Determine the (x, y) coordinate at the center of the cell enclosing the given text.  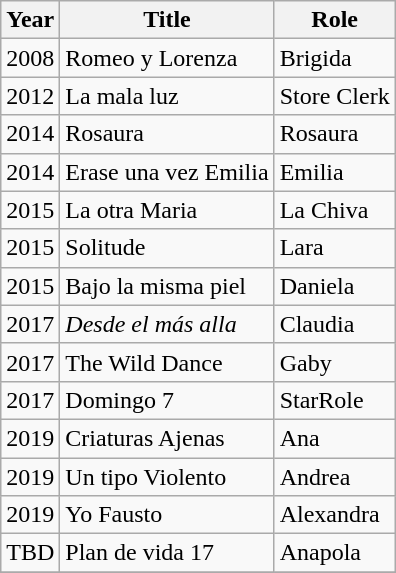
Claudia (334, 324)
StarRole (334, 400)
Lara (334, 248)
Bajo la misma piel (167, 286)
Anapola (334, 553)
2012 (30, 96)
Ana (334, 438)
Store Clerk (334, 96)
Title (167, 20)
TBD (30, 553)
La mala luz (167, 96)
Brigida (334, 58)
Emilia (334, 172)
Year (30, 20)
Daniela (334, 286)
Plan de vida 17 (167, 553)
Solitude (167, 248)
Romeo y Lorenza (167, 58)
Yo Fausto (167, 515)
Domingo 7 (167, 400)
La otra Maria (167, 210)
Desde el más alla (167, 324)
Role (334, 20)
The Wild Dance (167, 362)
2008 (30, 58)
Gaby (334, 362)
Un tipo Violento (167, 477)
Erase una vez Emilia (167, 172)
Andrea (334, 477)
La Chiva (334, 210)
Alexandra (334, 515)
Criaturas Ajenas (167, 438)
